From the cell containing the given text, extract its center point as [X, Y] coordinate. 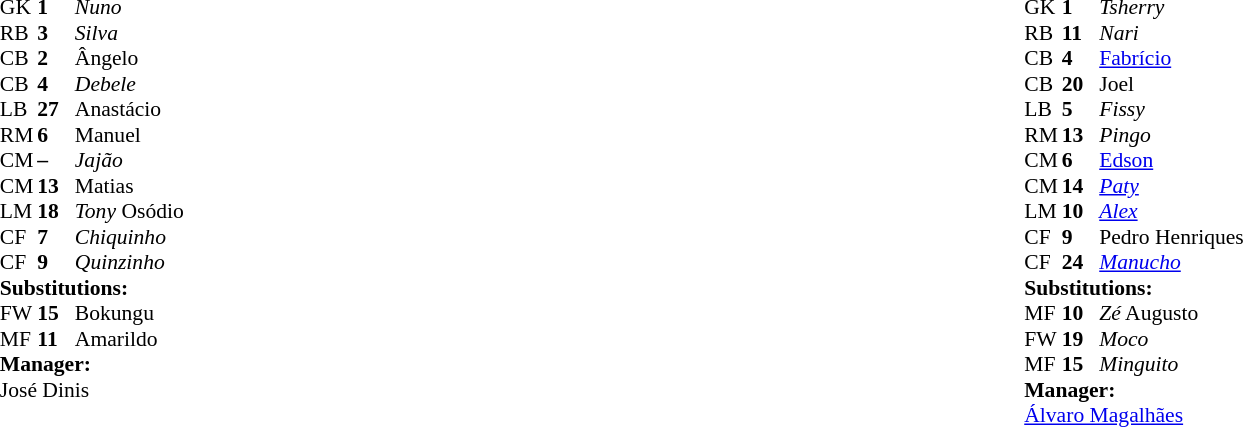
Pingo [1171, 135]
Zé Augusto [1171, 313]
Amarildo [130, 339]
Jajão [130, 161]
20 [1081, 84]
Fabrício [1171, 59]
27 [56, 109]
7 [56, 237]
Minguito [1171, 365]
Joel [1171, 84]
Pedro Henriques [1171, 237]
Bokungu [130, 313]
Manucho [1171, 263]
– [56, 161]
Debele [130, 84]
Tony Osódio [130, 211]
18 [56, 211]
2 [56, 59]
Moco [1171, 339]
Matias [130, 186]
3 [56, 33]
Alex [1171, 211]
24 [1081, 263]
Manuel [130, 135]
14 [1081, 186]
José Dinis [92, 390]
Anastácio [130, 109]
Edson [1171, 161]
19 [1081, 339]
Fissy [1171, 109]
Paty [1171, 186]
5 [1081, 109]
Chiquinho [130, 237]
Nari [1171, 33]
Silva [130, 33]
Ângelo [130, 59]
Quinzinho [130, 263]
